Search for the cell housing the specified text and yield its [X, Y] center coordinate. 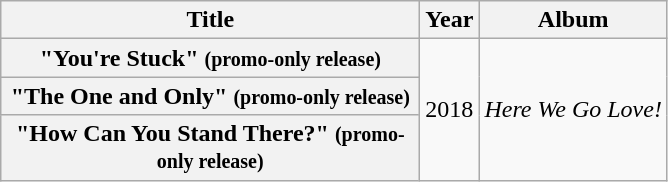
Album [574, 20]
"How Can You Stand There?" (promo-only release) [210, 148]
Here We Go Love! [574, 110]
Title [210, 20]
2018 [450, 110]
"You're Stuck" (promo-only release) [210, 58]
"The One and Only" (promo-only release) [210, 96]
Year [450, 20]
